Extract the [X, Y] coordinate from the center of the cell holding the provided text.  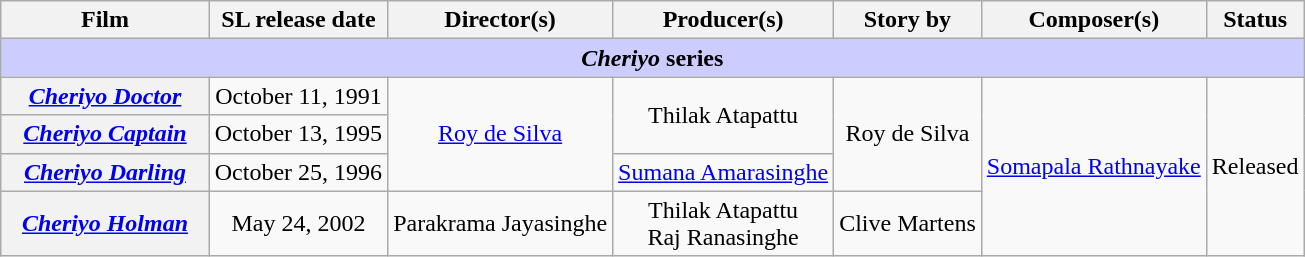
October 11, 1991 [298, 96]
Somapala Rathnayake [1094, 166]
Thilak Atapattu Raj Ranasinghe [724, 224]
Composer(s) [1094, 20]
May 24, 2002 [298, 224]
SL release date [298, 20]
Sumana Amarasinghe [724, 172]
Thilak Atapattu [724, 115]
Parakrama Jayasinghe [500, 224]
Film [105, 20]
October 25, 1996 [298, 172]
Producer(s) [724, 20]
Cheriyo Darling [105, 172]
Cheriyo Doctor [105, 96]
Director(s) [500, 20]
Cheriyo Holman [105, 224]
Released [1255, 166]
Clive Martens [908, 224]
October 13, 1995 [298, 134]
Cheriyo series [652, 58]
Status [1255, 20]
Story by [908, 20]
Cheriyo Captain [105, 134]
